Return (X, Y) of the center of cell containing provided text 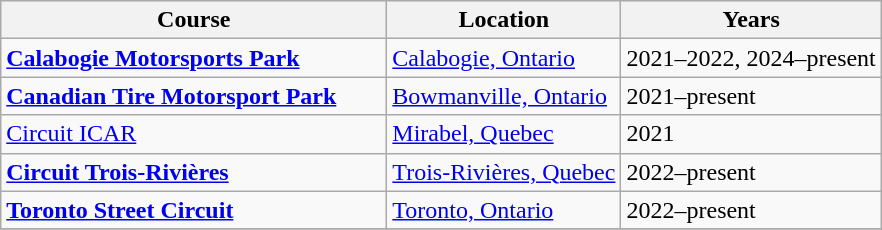
Circuit Trois-Rivières (194, 172)
Years (751, 20)
Course (194, 20)
Bowmanville, Ontario (504, 96)
Canadian Tire Motorsport Park (194, 96)
Calabogie, Ontario (504, 58)
2021–2022, 2024–present (751, 58)
2021–present (751, 96)
Trois-Rivières, Quebec (504, 172)
Location (504, 20)
Mirabel, Quebec (504, 134)
Toronto Street Circuit (194, 210)
2021 (751, 134)
Calabogie Motorsports Park (194, 58)
Toronto, Ontario (504, 210)
Circuit ICAR (194, 134)
